Identify which cell holds the provided text, then report its [X, Y] central coordinate. 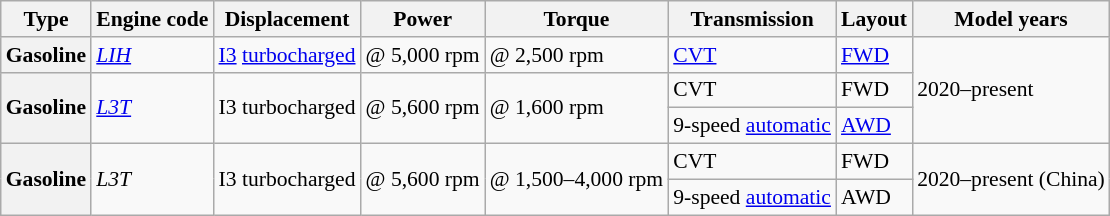
@ 2,500 rpm [577, 55]
Type [46, 19]
Layout [874, 19]
2020–present [1011, 90]
Displacement [288, 19]
Torque [577, 19]
Transmission [752, 19]
2020–present (China) [1011, 180]
@ 1,600 rpm [577, 108]
LIH [152, 55]
@ 5,000 rpm [423, 55]
Engine code [152, 19]
Model years [1011, 19]
@ 1,500–4,000 rpm [577, 180]
Power [423, 19]
